Determine the (x, y) coordinate at the center of the cell enclosing the given text.  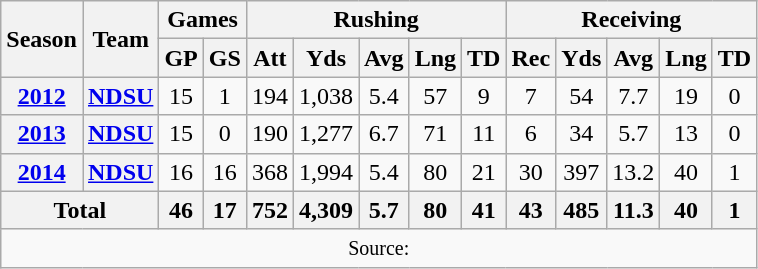
7 (531, 96)
Att (270, 58)
21 (484, 172)
Games (202, 20)
11.3 (634, 210)
13 (686, 134)
752 (270, 210)
4,309 (326, 210)
GS (224, 58)
57 (435, 96)
Source: (379, 248)
1,038 (326, 96)
30 (531, 172)
54 (582, 96)
GP (181, 58)
397 (582, 172)
34 (582, 134)
194 (270, 96)
Receiving (632, 20)
71 (435, 134)
2012 (42, 96)
13.2 (634, 172)
2014 (42, 172)
17 (224, 210)
Rushing (376, 20)
Team (120, 39)
11 (484, 134)
2013 (42, 134)
Rec (531, 58)
7.7 (634, 96)
1,277 (326, 134)
6.7 (384, 134)
43 (531, 210)
41 (484, 210)
9 (484, 96)
485 (582, 210)
190 (270, 134)
Season (42, 39)
Total (80, 210)
46 (181, 210)
6 (531, 134)
368 (270, 172)
1,994 (326, 172)
19 (686, 96)
